Pinpoint the cell where the given text exists, returning its [x, y] midpoint coordinate. 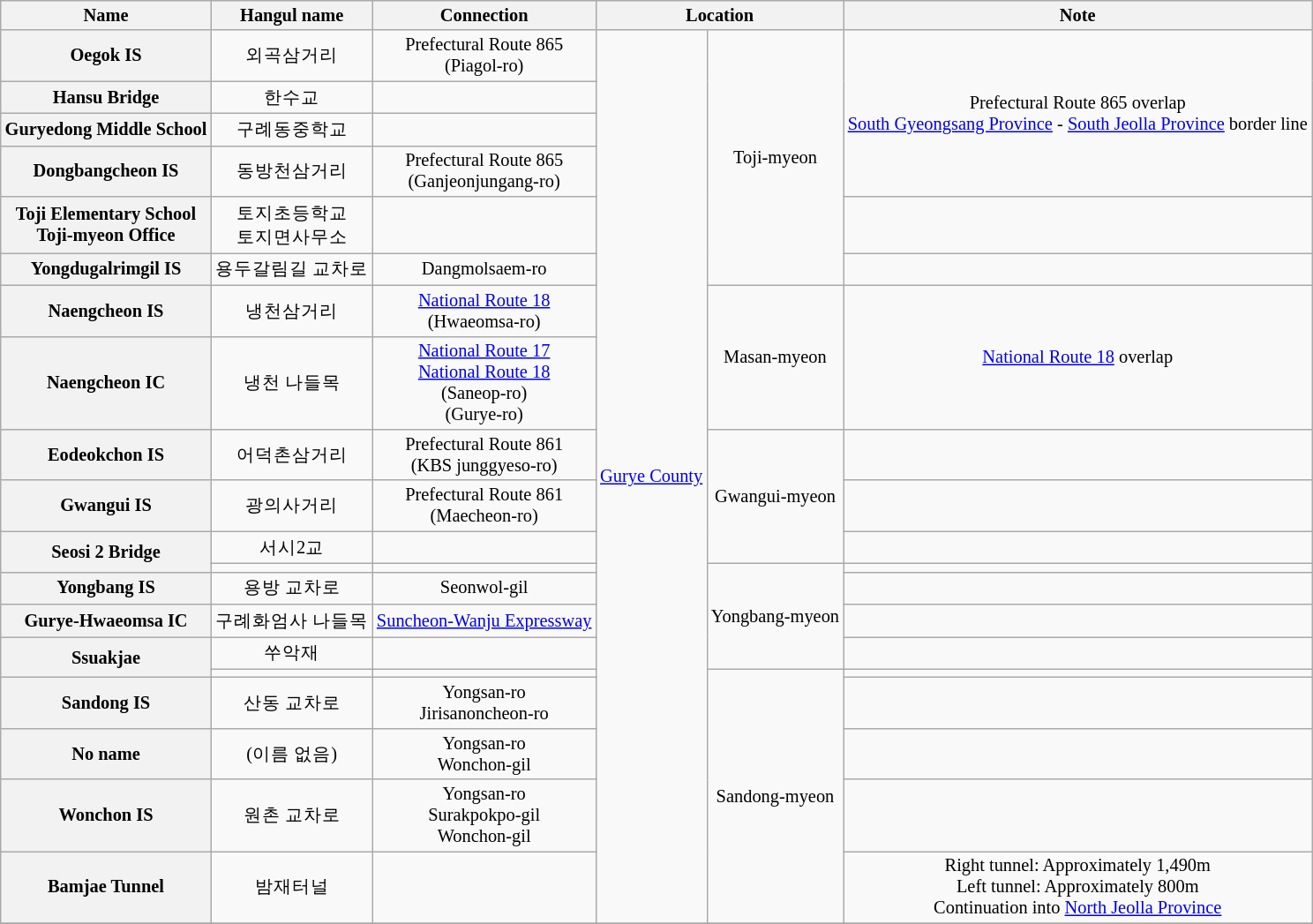
Masan-myeon [775, 357]
Prefectural Route 865(Ganjeonjungang-ro) [484, 171]
No name [106, 754]
Connection [484, 15]
National Route 17National Route 18(Saneop-ro)(Gurye-ro) [484, 383]
Gurye-Hwaeomsa IC [106, 621]
어덕촌삼거리 [291, 454]
Yongdugalrimgil IS [106, 268]
Name [106, 15]
National Route 18 overlap [1078, 357]
용방 교차로 [291, 588]
Naengcheon IC [106, 383]
Naengcheon IS [106, 311]
Prefectural Route 861(Maecheon-ro) [484, 506]
토지초등학교토지면사무소 [291, 225]
Location [720, 15]
Bamjae Tunnel [106, 887]
Note [1078, 15]
Hansu Bridge [106, 97]
Seosi 2 Bridge [106, 552]
Gwangui IS [106, 506]
냉천 나들목 [291, 383]
Eodeokchon IS [106, 454]
Gwangui-myeon [775, 496]
Ssuakjae [106, 657]
Yongsan-roSurakpokpo-gilWonchon-gil [484, 815]
구례동중학교 [291, 129]
Toji Elementary SchoolToji-myeon Office [106, 225]
Hangul name [291, 15]
외곡삼거리 [291, 56]
(이름 없음) [291, 754]
Yongsan-roWonchon-gil [484, 754]
원촌 교차로 [291, 815]
Wonchon IS [106, 815]
Yongbang-myeon [775, 616]
Sandong-myeon [775, 796]
Dangmolsaem-ro [484, 268]
Oegok IS [106, 56]
Yongbang IS [106, 588]
광의사거리 [291, 506]
Toji-myeon [775, 157]
서시2교 [291, 547]
Prefectural Route 865 overlapSouth Gyeongsang Province - South Jeolla Province border line [1078, 113]
Suncheon-Wanju Expressway [484, 621]
구례화엄사 나들목 [291, 621]
산동 교차로 [291, 703]
Right tunnel: Approximately 1,490mLeft tunnel: Approximately 800mContinuation into North Jeolla Province [1078, 887]
Dongbangcheon IS [106, 171]
냉천삼거리 [291, 311]
Yongsan-roJirisanoncheon-ro [484, 703]
용두갈림길 교차로 [291, 268]
Sandong IS [106, 703]
밤재터널 [291, 887]
Guryedong Middle School [106, 129]
한수교 [291, 97]
동방천삼거리 [291, 171]
National Route 18(Hwaeomsa-ro) [484, 311]
Prefectural Route 865(Piagol-ro) [484, 56]
Seonwol-gil [484, 588]
Gurye County [651, 477]
쑤악재 [291, 653]
Prefectural Route 861(KBS junggyeso-ro) [484, 454]
